Find where the given text appears and provide that cell's center as (x, y) coordinate. 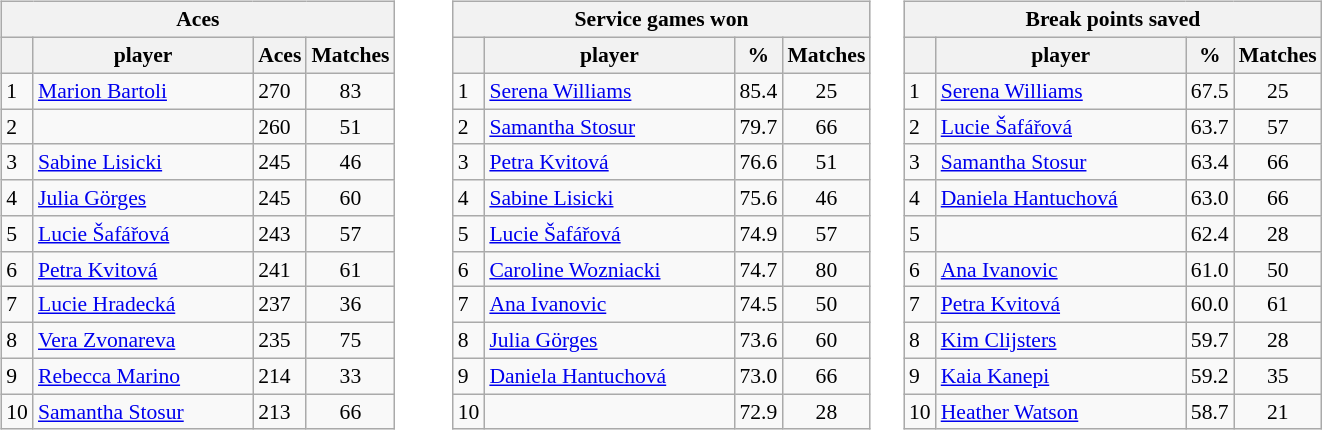
59.7 (1210, 340)
80 (826, 269)
75 (350, 340)
79.7 (758, 127)
Vera Zvonareva (143, 340)
Marion Bartoli (143, 91)
Caroline Wozniacki (609, 269)
213 (280, 412)
60.0 (1210, 305)
260 (280, 127)
Heather Watson (1061, 412)
73.6 (758, 340)
237 (280, 305)
Service games won (662, 20)
235 (280, 340)
Kaia Kanepi (1061, 376)
36 (350, 305)
76.6 (758, 162)
58.7 (1210, 412)
74.9 (758, 234)
214 (280, 376)
63.7 (1210, 127)
74.5 (758, 305)
73.0 (758, 376)
241 (280, 269)
61.0 (1210, 269)
21 (1278, 412)
243 (280, 234)
270 (280, 91)
33 (350, 376)
85.4 (758, 91)
63.4 (1210, 162)
67.5 (1210, 91)
59.2 (1210, 376)
Rebecca Marino (143, 376)
63.0 (1210, 198)
83 (350, 91)
Kim Clijsters (1061, 340)
Break points saved (1113, 20)
35 (1278, 376)
75.6 (758, 198)
62.4 (1210, 234)
Lucie Hradecká (143, 305)
74.7 (758, 269)
72.9 (758, 412)
